For the text-containing cell, return its midpoint in [x, y] coordinate format. 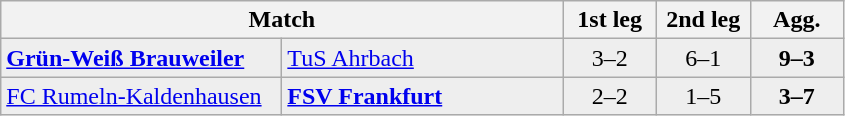
9–3 [797, 58]
2–2 [610, 96]
TuS Ahrbach [422, 58]
1–5 [703, 96]
Match [282, 20]
3–7 [797, 96]
FC Rumeln-Kaldenhausen [142, 96]
3–2 [610, 58]
6–1 [703, 58]
2nd leg [703, 20]
Agg. [797, 20]
FSV Frankfurt [422, 96]
1st leg [610, 20]
Grün-Weiß Brauweiler [142, 58]
